Return the [x, y] coordinate for the center point of the cell that contains the specified text.  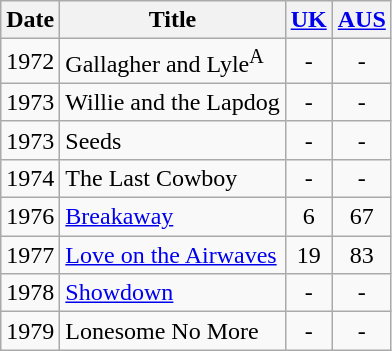
1979 [30, 331]
6 [308, 217]
1978 [30, 293]
1974 [30, 178]
Gallagher and LyleA [172, 62]
Love on the Airwaves [172, 255]
UK [308, 20]
Showdown [172, 293]
83 [362, 255]
Lonesome No More [172, 331]
Date [30, 20]
Title [172, 20]
Breakaway [172, 217]
Seeds [172, 140]
1972 [30, 62]
1976 [30, 217]
AUS [362, 20]
19 [308, 255]
Willie and the Lapdog [172, 102]
67 [362, 217]
The Last Cowboy [172, 178]
1977 [30, 255]
